Find where the given text appears and provide that cell's center as (X, Y) coordinate. 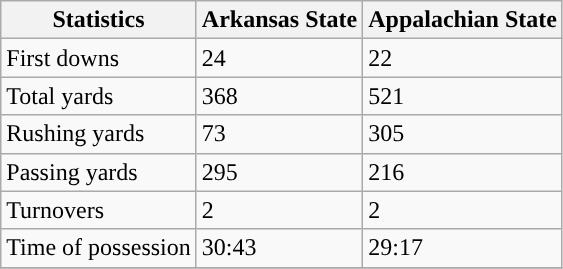
Appalachian State (463, 20)
29:17 (463, 248)
First downs (99, 58)
216 (463, 172)
22 (463, 58)
Turnovers (99, 210)
Passing yards (99, 172)
368 (279, 96)
Arkansas State (279, 20)
521 (463, 96)
Time of possession (99, 248)
73 (279, 134)
295 (279, 172)
305 (463, 134)
30:43 (279, 248)
24 (279, 58)
Statistics (99, 20)
Rushing yards (99, 134)
Total yards (99, 96)
